Pinpoint the cell where the given text exists, returning its [x, y] midpoint coordinate. 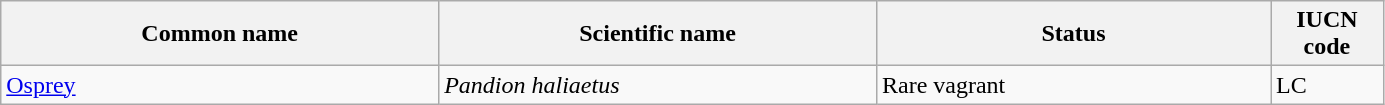
Status [1073, 34]
Osprey [220, 85]
Scientific name [658, 34]
IUCN code [1328, 34]
Common name [220, 34]
Pandion haliaetus [658, 85]
LC [1328, 85]
Rare vagrant [1073, 85]
